Pinpoint the cell where the given text exists, returning its [x, y] midpoint coordinate. 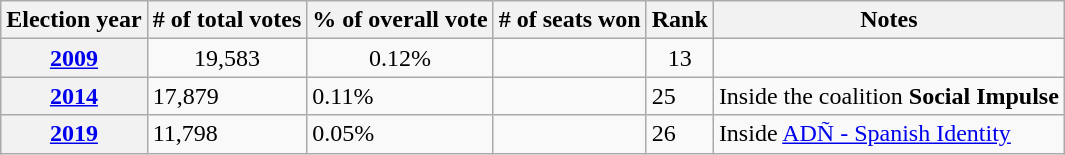
# of seats won [570, 20]
Rank [680, 20]
11,798 [227, 134]
19,583 [227, 58]
0.12% [400, 58]
Inside the coalition Social Impulse [888, 96]
2014 [74, 96]
26 [680, 134]
Election year [74, 20]
17,879 [227, 96]
2019 [74, 134]
0.11% [400, 96]
13 [680, 58]
2009 [74, 58]
0.05% [400, 134]
Inside ADÑ - Spanish Identity [888, 134]
25 [680, 96]
# of total votes [227, 20]
% of overall vote [400, 20]
Notes [888, 20]
